Extract the [X, Y] coordinate from the center of the cell holding the provided text.  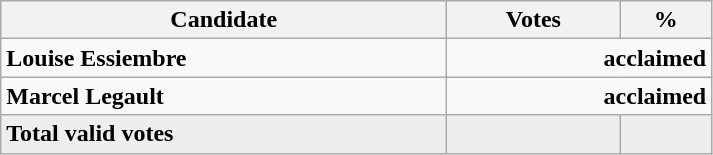
Marcel Legault [224, 96]
Candidate [224, 20]
Votes [534, 20]
Louise Essiembre [224, 58]
% [666, 20]
Total valid votes [224, 134]
